Scan for the cell matching the given text and deliver its (X, Y) coordinate at center. 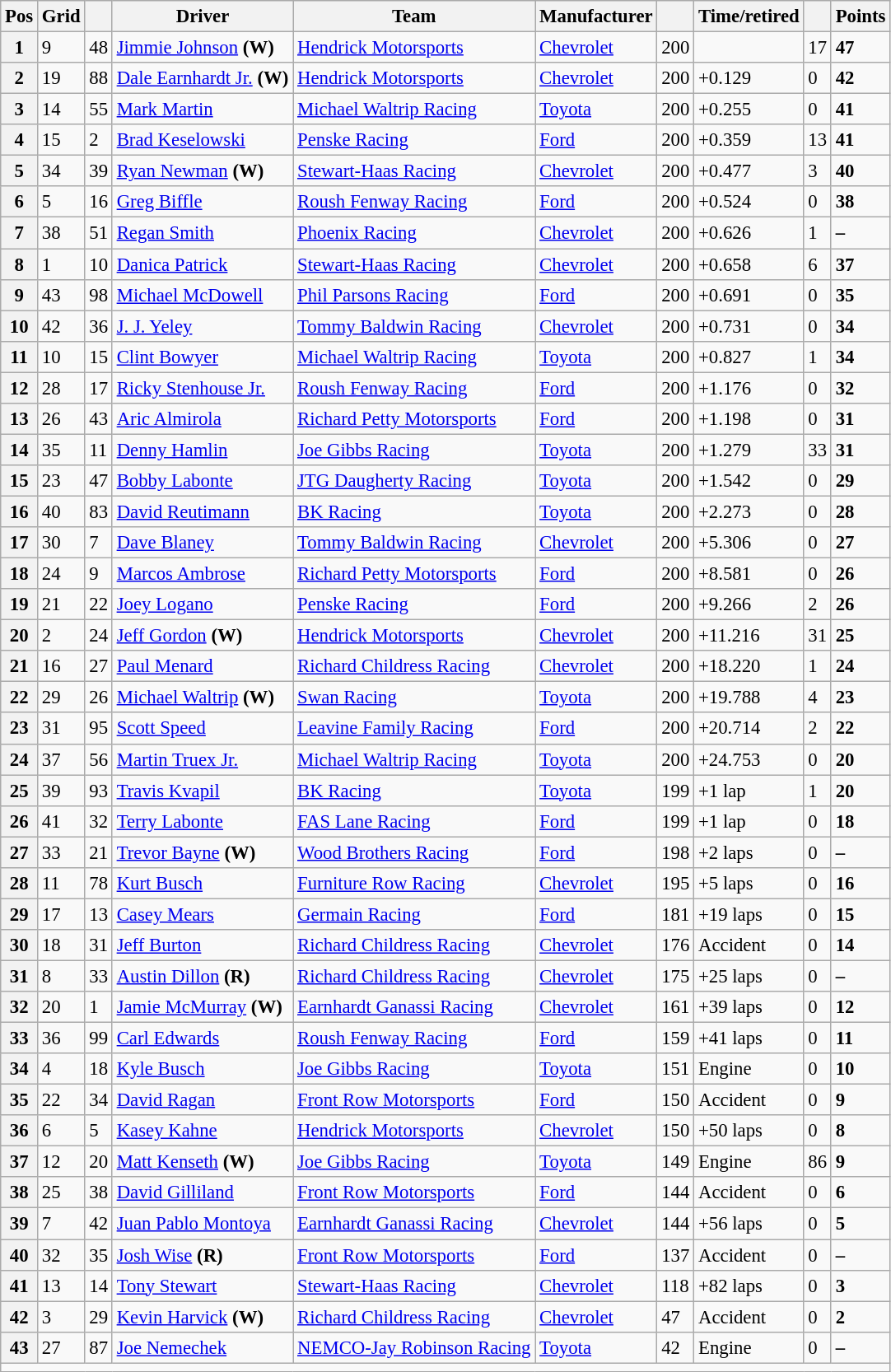
Regan Smith (203, 233)
95 (99, 729)
+0.691 (749, 295)
Swan Racing (414, 698)
Juan Pablo Montoya (203, 1224)
87 (99, 1347)
+0.255 (749, 110)
+56 laps (749, 1224)
Kurt Busch (203, 884)
Marcos Ambrose (203, 574)
Brad Keselowski (203, 140)
+5.306 (749, 543)
Driver (203, 16)
Ryan Newman (W) (203, 171)
+50 laps (749, 1131)
78 (99, 884)
181 (675, 914)
Phil Parsons Racing (414, 295)
Joey Logano (203, 604)
Grid (61, 16)
+0.129 (749, 78)
JTG Daugherty Racing (414, 481)
151 (675, 1069)
Michael McDowell (203, 295)
159 (675, 1038)
Leavine Family Racing (414, 729)
+82 laps (749, 1286)
Team (414, 16)
Wood Brothers Racing (414, 852)
+2.273 (749, 511)
48 (99, 48)
Manufacturer (596, 16)
198 (675, 852)
Joe Nemechek (203, 1347)
Carl Edwards (203, 1038)
David Gilliland (203, 1193)
99 (99, 1038)
Points (860, 16)
Phoenix Racing (414, 233)
Travis Kvapil (203, 791)
56 (99, 759)
Casey Mears (203, 914)
51 (99, 233)
+9.266 (749, 604)
149 (675, 1162)
Kevin Harvick (W) (203, 1317)
+2 laps (749, 852)
FAS Lane Racing (414, 821)
137 (675, 1255)
Josh Wise (R) (203, 1255)
Kyle Busch (203, 1069)
+5 laps (749, 884)
+1.198 (749, 419)
Furniture Row Racing (414, 884)
98 (99, 295)
Dave Blaney (203, 543)
+0.626 (749, 233)
+0.477 (749, 171)
176 (675, 945)
+18.220 (749, 666)
Danica Patrick (203, 264)
Michael Waltrip (W) (203, 698)
David Ragan (203, 1100)
+8.581 (749, 574)
161 (675, 1007)
Pos (20, 16)
Jeff Burton (203, 945)
195 (675, 884)
+1.279 (749, 450)
Ricky Stenhouse Jr. (203, 388)
118 (675, 1286)
Bobby Labonte (203, 481)
93 (99, 791)
Terry Labonte (203, 821)
+25 laps (749, 976)
Denny Hamlin (203, 450)
Martin Truex Jr. (203, 759)
+1.542 (749, 481)
Kasey Kahne (203, 1131)
+11.216 (749, 636)
Tony Stewart (203, 1286)
Matt Kenseth (W) (203, 1162)
Trevor Bayne (W) (203, 852)
Germain Racing (414, 914)
+41 laps (749, 1038)
+39 laps (749, 1007)
Dale Earnhardt Jr. (W) (203, 78)
Jeff Gordon (W) (203, 636)
NEMCO-Jay Robinson Racing (414, 1347)
Scott Speed (203, 729)
+0.359 (749, 140)
+19 laps (749, 914)
Aric Almirola (203, 419)
Mark Martin (203, 110)
David Reutimann (203, 511)
86 (817, 1162)
+0.658 (749, 264)
+24.753 (749, 759)
+0.524 (749, 202)
88 (99, 78)
Jimmie Johnson (W) (203, 48)
Paul Menard (203, 666)
83 (99, 511)
Clint Bowyer (203, 357)
175 (675, 976)
Jamie McMurray (W) (203, 1007)
Time/retired (749, 16)
+19.788 (749, 698)
Greg Biffle (203, 202)
+20.714 (749, 729)
+0.827 (749, 357)
J. J. Yeley (203, 326)
Austin Dillon (R) (203, 976)
+0.731 (749, 326)
+1.176 (749, 388)
55 (99, 110)
